From the cell containing the given text, extract its center point as [x, y] coordinate. 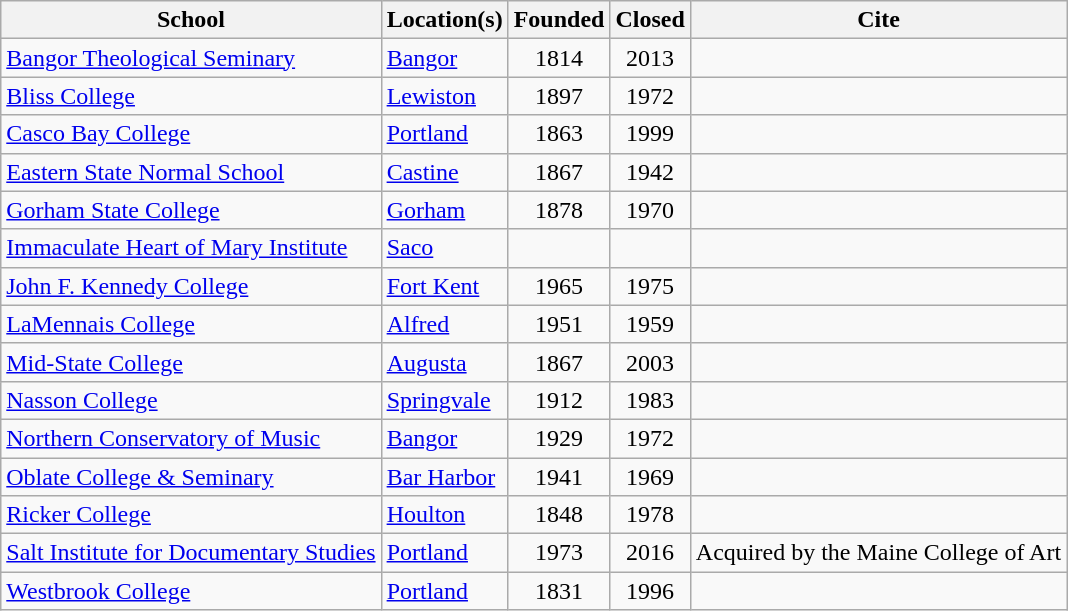
Location(s) [444, 20]
School [191, 20]
1929 [559, 438]
Lewiston [444, 96]
LaMennais College [191, 324]
Salt Institute for Documentary Studies [191, 553]
Saco [444, 248]
Northern Conservatory of Music [191, 438]
1912 [559, 400]
1969 [650, 477]
1831 [559, 591]
2003 [650, 362]
Westbrook College [191, 591]
1996 [650, 591]
Eastern State Normal School [191, 172]
Closed [650, 20]
Casco Bay College [191, 134]
Fort Kent [444, 286]
1975 [650, 286]
Bangor Theological Seminary [191, 58]
1878 [559, 210]
1970 [650, 210]
Castine [444, 172]
1942 [650, 172]
Springvale [444, 400]
Mid-State College [191, 362]
1965 [559, 286]
1941 [559, 477]
Cite [878, 20]
Houlton [444, 515]
1863 [559, 134]
Alfred [444, 324]
1959 [650, 324]
Bar Harbor [444, 477]
Bliss College [191, 96]
2016 [650, 553]
John F. Kennedy College [191, 286]
1814 [559, 58]
Gorham State College [191, 210]
1973 [559, 553]
1848 [559, 515]
Augusta [444, 362]
1999 [650, 134]
1983 [650, 400]
1951 [559, 324]
Founded [559, 20]
Oblate College & Seminary [191, 477]
2013 [650, 58]
1897 [559, 96]
Gorham [444, 210]
1978 [650, 515]
Ricker College [191, 515]
Acquired by the Maine College of Art [878, 553]
Immaculate Heart of Mary Institute [191, 248]
Nasson College [191, 400]
